For the text-containing cell, return its midpoint in (x, y) coordinate format. 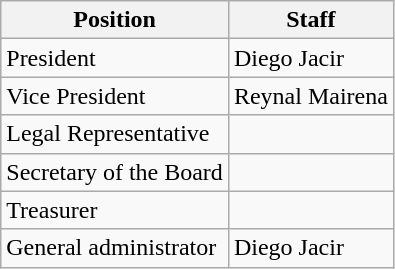
Treasurer (115, 210)
President (115, 58)
General administrator (115, 248)
Position (115, 20)
Legal Representative (115, 134)
Staff (310, 20)
Reynal Mairena (310, 96)
Secretary of the Board (115, 172)
Vice President (115, 96)
